Extract the (X, Y) coordinate from the center of the cell holding the provided text.  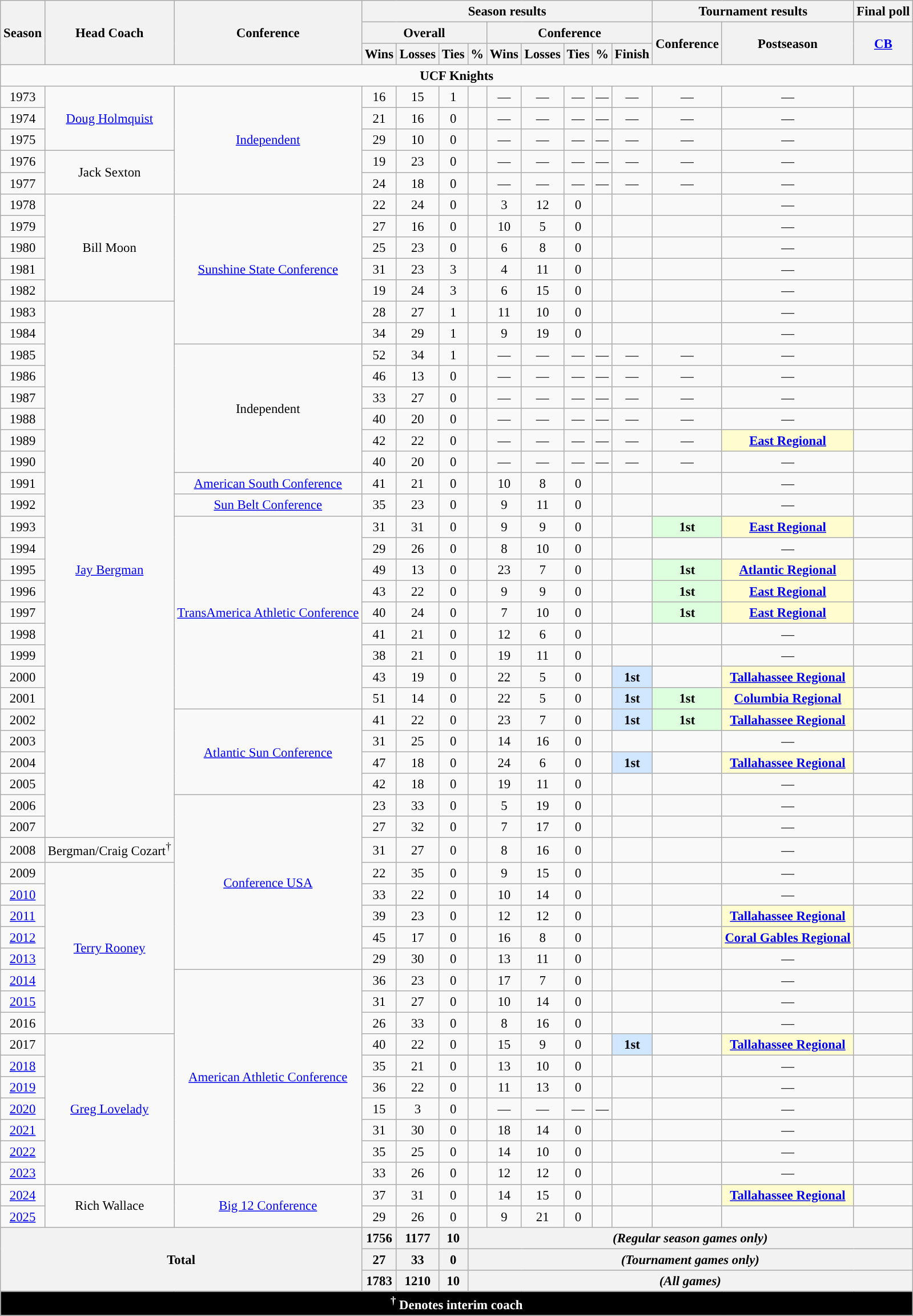
Doug Holmquist (110, 119)
39 (379, 916)
4 (504, 269)
37 (379, 1195)
2007 (23, 828)
1973 (23, 97)
CB (883, 43)
1989 (23, 441)
1993 (23, 527)
2001 (23, 699)
1982 (23, 291)
Tournament results (753, 11)
2008 (23, 850)
1983 (23, 312)
2014 (23, 980)
Finish (632, 54)
1976 (23, 162)
Columbia Regional (788, 699)
1999 (23, 656)
2002 (23, 720)
† Denotes interim coach (457, 1303)
Final poll (883, 11)
2020 (23, 1109)
(Regular season games only) (690, 1238)
2009 (23, 873)
1991 (23, 484)
1996 (23, 591)
2012 (23, 937)
2022 (23, 1152)
2024 (23, 1195)
1992 (23, 505)
32 (417, 828)
1998 (23, 634)
1979 (23, 226)
2015 (23, 1002)
2021 (23, 1130)
Jay Bergman (110, 569)
Sunshine State Conference (268, 268)
(All games) (690, 1281)
2019 (23, 1088)
51 (379, 699)
38 (379, 656)
Season (23, 33)
2013 (23, 959)
1986 (23, 376)
2004 (23, 763)
Atlantic Sun Conference (268, 752)
1177 (417, 1238)
1977 (23, 183)
American South Conference (268, 484)
Greg Lovelady (110, 1109)
Big 12 Conference (268, 1205)
American Athletic Conference (268, 1077)
1987 (23, 398)
Rich Wallace (110, 1205)
Bill Moon (110, 247)
1994 (23, 548)
1995 (23, 569)
47 (379, 763)
46 (379, 376)
Overall (425, 33)
Head Coach (110, 33)
Conference USA (268, 882)
1783 (379, 1281)
2011 (23, 916)
Postseason (788, 43)
2000 (23, 677)
49 (379, 569)
Atlantic Regional (788, 569)
1988 (23, 419)
1981 (23, 269)
52 (379, 355)
1974 (23, 119)
2006 (23, 806)
1997 (23, 613)
Sun Belt Conference (268, 505)
2017 (23, 1045)
1985 (23, 355)
1984 (23, 334)
TransAmerica Athletic Conference (268, 612)
(Tournament games only) (690, 1259)
Coral Gables Regional (788, 937)
1980 (23, 247)
2005 (23, 784)
2018 (23, 1066)
28 (379, 312)
Total (182, 1259)
2025 (23, 1217)
1975 (23, 140)
Bergman/Craig Cozart† (110, 850)
Terry Rooney (110, 948)
1756 (379, 1238)
Jack Sexton (110, 172)
2003 (23, 741)
2016 (23, 1023)
UCF Knights (457, 76)
1978 (23, 204)
2010 (23, 894)
45 (379, 937)
2023 (23, 1174)
1990 (23, 462)
1210 (417, 1281)
Season results (507, 11)
